Output the (x, y) coordinate of the center of the cell containing the given text.  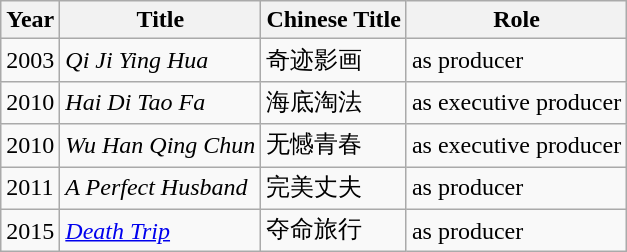
Chinese Title (334, 20)
Title (160, 20)
Death Trip (160, 230)
2003 (30, 60)
Qi Ji Ying Hua (160, 60)
2015 (30, 230)
无憾青春 (334, 146)
Hai Di Tao Fa (160, 102)
夺命旅行 (334, 230)
A Perfect Husband (160, 188)
2011 (30, 188)
奇迹影画 (334, 60)
海底淘法 (334, 102)
Year (30, 20)
Role (516, 20)
Wu Han Qing Chun (160, 146)
完美丈夫 (334, 188)
